From the cell containing the given text, extract its center point as (x, y) coordinate. 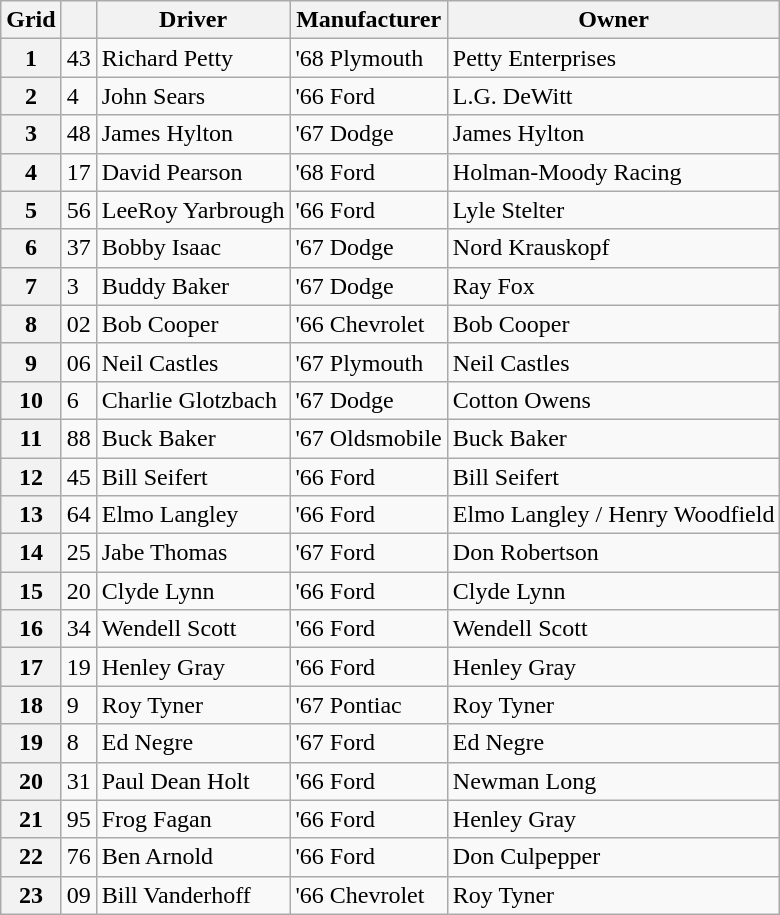
Nord Krauskopf (614, 248)
Buddy Baker (193, 286)
Ben Arnold (193, 857)
'68 Ford (368, 172)
1 (31, 58)
Lyle Stelter (614, 210)
Owner (614, 20)
Ray Fox (614, 286)
Newman Long (614, 781)
23 (31, 895)
'67 Oldsmobile (368, 438)
45 (78, 477)
Holman-Moody Racing (614, 172)
48 (78, 134)
10 (31, 400)
Charlie Glotzbach (193, 400)
LeeRoy Yarbrough (193, 210)
31 (78, 781)
Frog Fagan (193, 819)
56 (78, 210)
5 (31, 210)
Don Robertson (614, 553)
Petty Enterprises (614, 58)
09 (78, 895)
11 (31, 438)
Jabe Thomas (193, 553)
Paul Dean Holt (193, 781)
06 (78, 362)
21 (31, 819)
12 (31, 477)
Don Culpepper (614, 857)
David Pearson (193, 172)
Elmo Langley / Henry Woodfield (614, 515)
'68 Plymouth (368, 58)
16 (31, 629)
13 (31, 515)
34 (78, 629)
'67 Pontiac (368, 705)
88 (78, 438)
John Sears (193, 96)
Bobby Isaac (193, 248)
95 (78, 819)
Manufacturer (368, 20)
Richard Petty (193, 58)
Elmo Langley (193, 515)
14 (31, 553)
76 (78, 857)
15 (31, 591)
Bill Vanderhoff (193, 895)
'67 Plymouth (368, 362)
02 (78, 324)
64 (78, 515)
7 (31, 286)
Cotton Owens (614, 400)
18 (31, 705)
Driver (193, 20)
25 (78, 553)
Grid (31, 20)
2 (31, 96)
43 (78, 58)
37 (78, 248)
22 (31, 857)
L.G. DeWitt (614, 96)
